Extract the [X, Y] coordinate from the center of the cell holding the provided text.  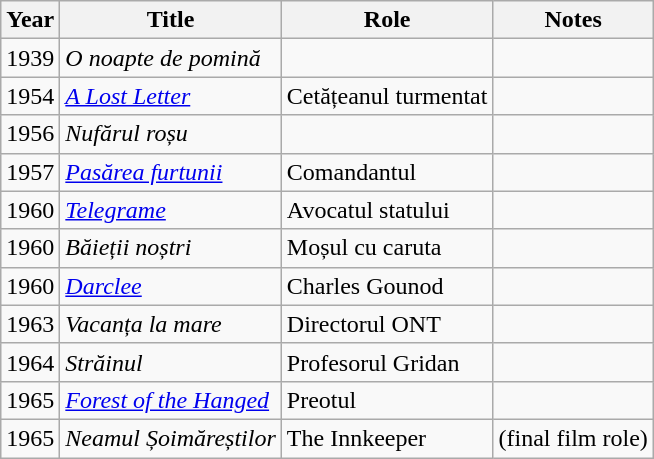
Cetățeanul turmentat [387, 96]
Moșul cu caruta [387, 248]
1963 [30, 324]
The Innkeeper [387, 438]
Pasărea furtunii [171, 172]
Darclee [171, 286]
1956 [30, 134]
Profesorul Gridan [387, 362]
Directorul ONT [387, 324]
A Lost Letter [171, 96]
O noapte de pomină [171, 58]
1939 [30, 58]
Notes [573, 20]
Neamul Șoimăreștilor [171, 438]
Forest of the Hanged [171, 400]
1964 [30, 362]
Nufărul roșu [171, 134]
Telegrame [171, 210]
Vacanța la mare [171, 324]
Year [30, 20]
(final film role) [573, 438]
Charles Gounod [387, 286]
Role [387, 20]
Preotul [387, 400]
Străinul [171, 362]
1954 [30, 96]
Comandantul [387, 172]
Băieții noștri [171, 248]
1957 [30, 172]
Avocatul statului [387, 210]
Title [171, 20]
